Locate the cell with the specified text and output its (x, y) center coordinate. 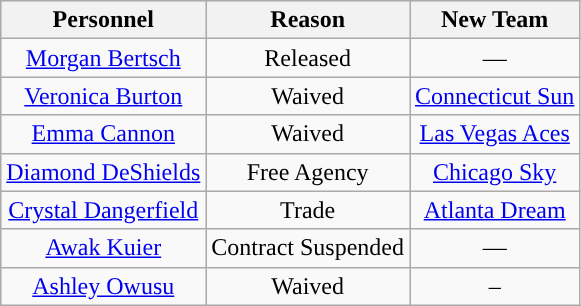
Ashley Owusu (104, 286)
Released (308, 58)
Chicago Sky (495, 172)
– (495, 286)
Contract Suspended (308, 248)
Morgan Bertsch (104, 58)
Connecticut Sun (495, 96)
Diamond DeShields (104, 172)
Crystal Dangerfield (104, 210)
Emma Cannon (104, 134)
Reason (308, 20)
Atlanta Dream (495, 210)
Awak Kuier (104, 248)
Veronica Burton (104, 96)
Free Agency (308, 172)
Trade (308, 210)
New Team (495, 20)
Las Vegas Aces (495, 134)
Personnel (104, 20)
